From the cell containing the given text, extract its center point as (x, y) coordinate. 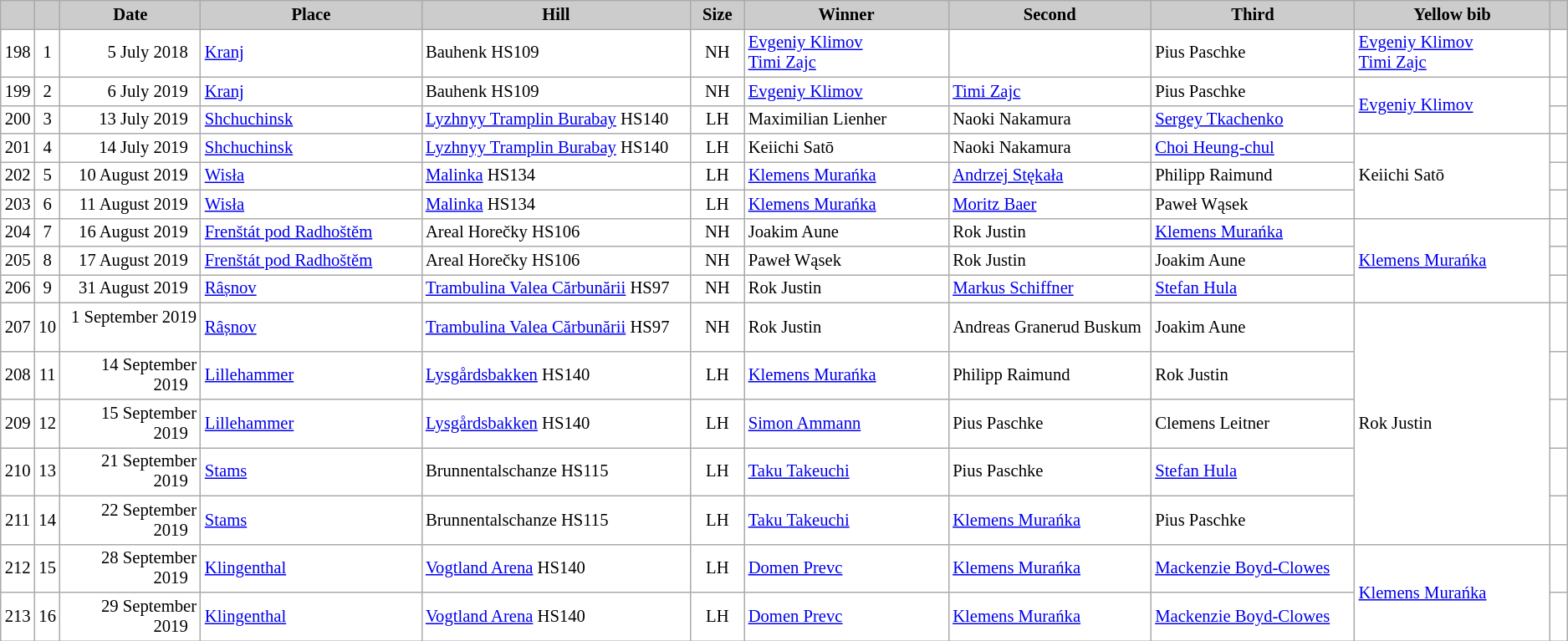
202 (18, 176)
28 September 2019 (130, 568)
211 (18, 520)
5 July 2018 (130, 53)
204 (18, 232)
17 August 2019 (130, 260)
4 (47, 148)
Andreas Granerud Buskum (1050, 327)
205 (18, 260)
15 (47, 568)
Place (311, 14)
Hill (556, 14)
Winner (846, 14)
8 (47, 260)
3 (47, 120)
206 (18, 288)
22 September 2019 (130, 520)
Sergey Tkachenko (1253, 120)
15 September 2019 (130, 424)
Andrzej Stękała (1050, 176)
11 (47, 375)
21 September 2019 (130, 471)
203 (18, 204)
201 (18, 148)
31 August 2019 (130, 288)
16 (47, 616)
Second (1050, 14)
29 September 2019 (130, 616)
14 July 2019 (130, 148)
2 (47, 91)
Yellow bib (1453, 14)
10 August 2019 (130, 176)
Size (718, 14)
213 (18, 616)
210 (18, 471)
6 July 2019 (130, 91)
10 (47, 327)
209 (18, 424)
14 (47, 520)
Timi Zajc (1050, 91)
Moritz Baer (1050, 204)
208 (18, 375)
Maximilian Lienher (846, 120)
Date (130, 14)
13 (47, 471)
199 (18, 91)
1 September 2019 (130, 327)
Simon Ammann (846, 424)
Markus Schiffner (1050, 288)
200 (18, 120)
7 (47, 232)
212 (18, 568)
13 July 2019 (130, 120)
16 August 2019 (130, 232)
9 (47, 288)
12 (47, 424)
207 (18, 327)
198 (18, 53)
Third (1253, 14)
11 August 2019 (130, 204)
Choi Heung-chul (1253, 148)
14 September 2019 (130, 375)
5 (47, 176)
1 (47, 53)
Clemens Leitner (1253, 424)
6 (47, 204)
